From the cell containing the given text, extract its center point as (X, Y) coordinate. 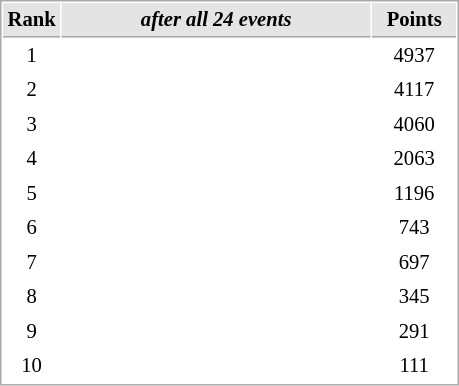
after all 24 events (216, 20)
291 (414, 332)
1196 (414, 194)
10 (32, 366)
697 (414, 262)
Rank (32, 20)
7 (32, 262)
2063 (414, 158)
3 (32, 124)
4060 (414, 124)
6 (32, 228)
5 (32, 194)
4937 (414, 56)
2 (32, 90)
345 (414, 296)
4117 (414, 90)
743 (414, 228)
9 (32, 332)
1 (32, 56)
Points (414, 20)
111 (414, 366)
4 (32, 158)
8 (32, 296)
